Output the (X, Y) coordinate of the center of the cell containing the given text.  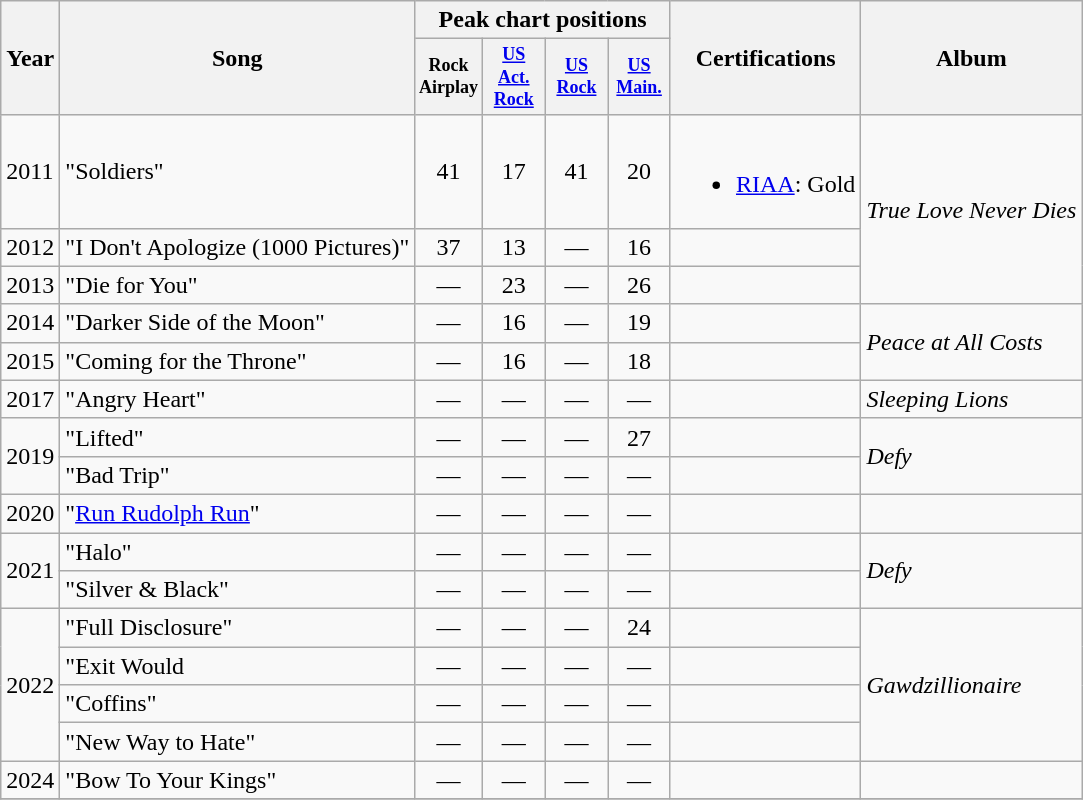
Rock Airplay (449, 77)
Sleeping Lions (972, 399)
USMain. (640, 77)
Song (238, 58)
23 (514, 285)
"Coming for the Throne" (238, 361)
RIAA: Gold (765, 172)
2015 (30, 361)
"Halo" (238, 552)
"Run Rudolph Run" (238, 513)
"Exit Would (238, 666)
US Rock (576, 77)
27 (640, 437)
2019 (30, 456)
"Bow To Your Kings" (238, 780)
"Darker Side of the Moon" (238, 323)
2011 (30, 172)
"Full Disclosure" (238, 628)
2017 (30, 399)
"I Don't Apologize (1000 Pictures)" (238, 247)
"Soldiers" (238, 172)
2020 (30, 513)
2013 (30, 285)
USAct. Rock (514, 77)
Peak chart positions (543, 20)
Year (30, 58)
Album (972, 58)
19 (640, 323)
"Die for You" (238, 285)
17 (514, 172)
2024 (30, 780)
13 (514, 247)
37 (449, 247)
"Silver & Black" (238, 590)
"Bad Trip" (238, 475)
2021 (30, 571)
2014 (30, 323)
"Angry Heart" (238, 399)
2012 (30, 247)
24 (640, 628)
Peace at All Costs (972, 342)
"New Way to Hate" (238, 742)
26 (640, 285)
True Love Never Dies (972, 210)
"Lifted" (238, 437)
20 (640, 172)
Certifications (765, 58)
"Coffins" (238, 704)
2022 (30, 685)
18 (640, 361)
Gawdzillionaire (972, 685)
